Capture the cell that displays the provided text and extract its (x, y) central coordinate. 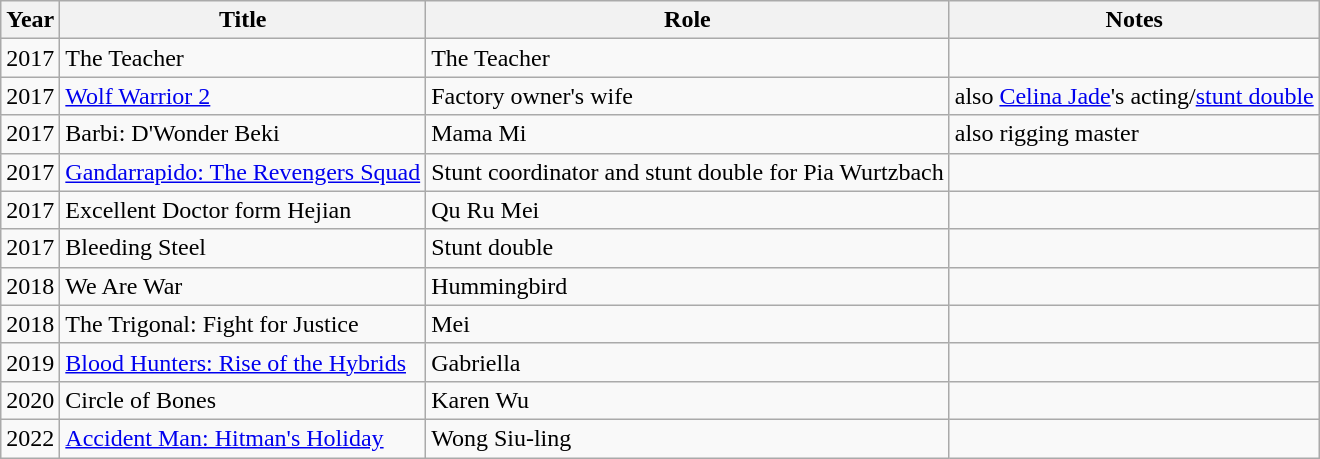
also Celina Jade's acting/stunt double (1134, 96)
Blood Hunters: Rise of the Hybrids (243, 362)
also rigging master (1134, 134)
Wong Siu-ling (688, 438)
Factory owner's wife (688, 96)
Qu Ru Mei (688, 210)
2019 (30, 362)
Bleeding Steel (243, 248)
Year (30, 20)
Gandarrapido: The Revengers Squad (243, 172)
Title (243, 20)
Barbi: D'Wonder Beki (243, 134)
We Are War (243, 286)
The Trigonal: Fight for Justice (243, 324)
Wolf Warrior 2 (243, 96)
Stunt double (688, 248)
Stunt coordinator and stunt double for Pia Wurtzbach (688, 172)
Notes (1134, 20)
2020 (30, 400)
Accident Man: Hitman's Holiday (243, 438)
Circle of Bones (243, 400)
Gabriella (688, 362)
Karen Wu (688, 400)
2022 (30, 438)
Role (688, 20)
Mama Mi (688, 134)
Hummingbird (688, 286)
Mei (688, 324)
Excellent Doctor form Hejian (243, 210)
